Provide the (x, y) coordinate of the cell's center where the given text is located.  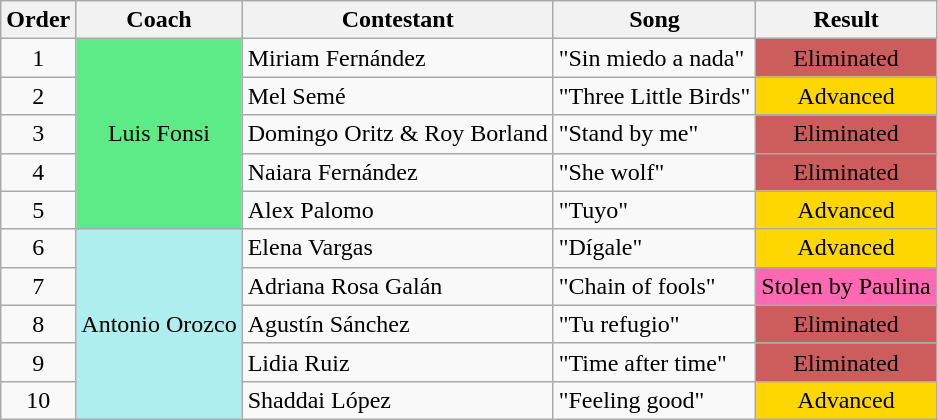
3 (38, 134)
"Sin miedo a nada" (654, 58)
10 (38, 400)
Agustín Sánchez (398, 324)
"She wolf" (654, 172)
Alex Palomo (398, 210)
Antonio Orozco (159, 324)
Song (654, 20)
Adriana Rosa Galán (398, 286)
1 (38, 58)
"Chain of fools" (654, 286)
"Time after time" (654, 362)
Result (846, 20)
"Tuyo" (654, 210)
Contestant (398, 20)
Elena Vargas (398, 248)
Miriam Fernández (398, 58)
Naiara Fernández (398, 172)
Luis Fonsi (159, 134)
7 (38, 286)
8 (38, 324)
Shaddai López (398, 400)
"Feeling good" (654, 400)
2 (38, 96)
Order (38, 20)
Coach (159, 20)
Mel Semé (398, 96)
6 (38, 248)
9 (38, 362)
4 (38, 172)
"Tu refugio" (654, 324)
"Dígale" (654, 248)
Lidia Ruiz (398, 362)
"Three Little Birds" (654, 96)
Domingo Oritz & Roy Borland (398, 134)
5 (38, 210)
"Stand by me" (654, 134)
Stolen by Paulina (846, 286)
